Scan for the cell matching the given text and deliver its [X, Y] coordinate at center. 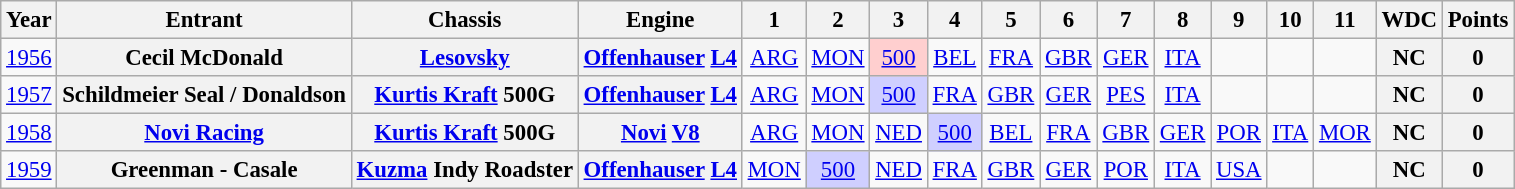
1 [774, 20]
8 [1183, 20]
4 [954, 20]
10 [1290, 20]
1957 [29, 95]
Cecil McDonald [204, 58]
Kuzma Indy Roadster [464, 170]
1958 [29, 133]
WDC [1409, 20]
PES [1126, 95]
5 [1010, 20]
USA [1239, 170]
Year [29, 20]
6 [1068, 20]
Greenman - Casale [204, 170]
1959 [29, 170]
7 [1126, 20]
2 [838, 20]
11 [1346, 20]
Chassis [464, 20]
Lesovsky [464, 58]
3 [898, 20]
Entrant [204, 20]
Novi Racing [204, 133]
Novi V8 [660, 133]
1956 [29, 58]
Schildmeier Seal / Donaldson [204, 95]
Points [1478, 20]
Engine [660, 20]
9 [1239, 20]
MOR [1346, 133]
